Scan for the cell matching the given text and deliver its (X, Y) coordinate at center. 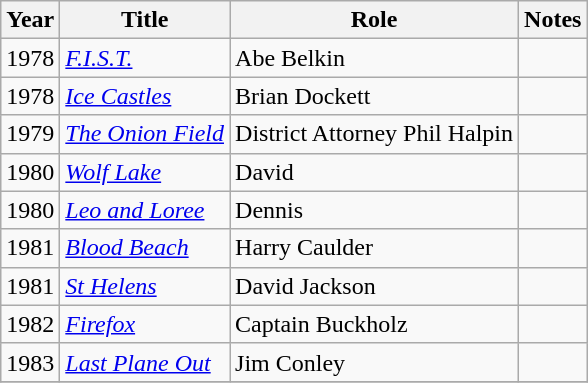
Leo and Loree (145, 210)
Blood Beach (145, 248)
David (374, 172)
Jim Conley (374, 362)
Ice Castles (145, 96)
Captain Buckholz (374, 324)
Dennis (374, 210)
1982 (30, 324)
F.I.S.T. (145, 58)
District Attorney Phil Halpin (374, 134)
St Helens (145, 286)
Title (145, 20)
Wolf Lake (145, 172)
Role (374, 20)
David Jackson (374, 286)
1983 (30, 362)
Notes (553, 20)
Harry Caulder (374, 248)
Abe Belkin (374, 58)
Firefox (145, 324)
The Onion Field (145, 134)
Last Plane Out (145, 362)
1979 (30, 134)
Brian Dockett (374, 96)
Year (30, 20)
